Locate the cell with the specified text and output its (X, Y) center coordinate. 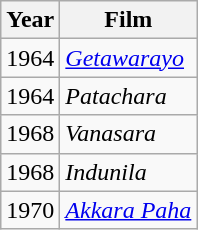
1970 (30, 210)
Vanasara (128, 134)
Year (30, 20)
Getawarayo (128, 58)
Film (128, 20)
Akkara Paha (128, 210)
Patachara (128, 96)
Indunila (128, 172)
